Output the [x, y] coordinate of the center of the cell containing the given text.  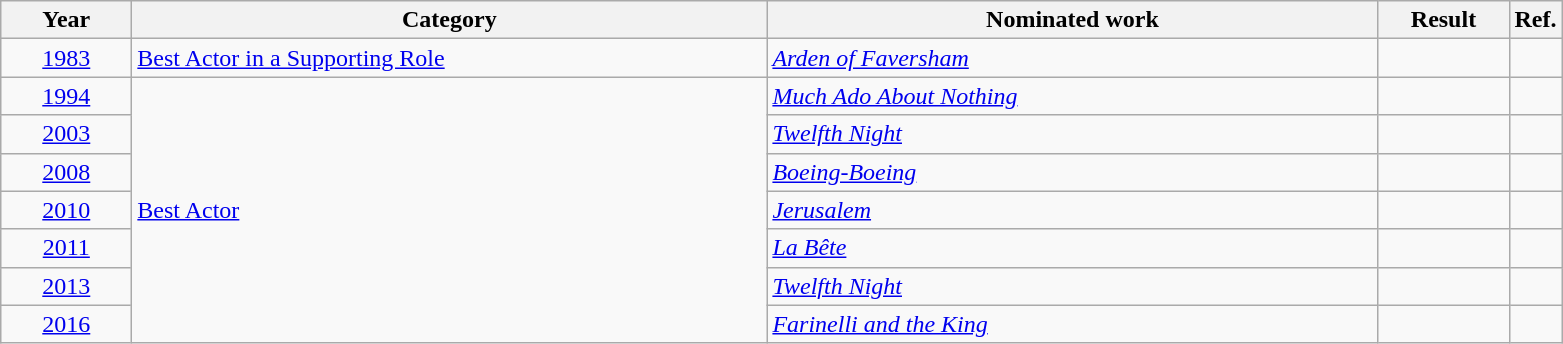
La Bête [1072, 248]
Result [1444, 20]
Category [450, 20]
Best Actor in a Supporting Role [450, 58]
1983 [66, 58]
2013 [66, 286]
Arden of Faversham [1072, 58]
1994 [66, 96]
Ref. [1536, 20]
Best Actor [450, 210]
Farinelli and the King [1072, 324]
Year [66, 20]
2008 [66, 172]
2016 [66, 324]
Boeing-Boeing [1072, 172]
2010 [66, 210]
2003 [66, 134]
2011 [66, 248]
Much Ado About Nothing [1072, 96]
Jerusalem [1072, 210]
Nominated work [1072, 20]
